Identify which cell holds the provided text, then report its [X, Y] central coordinate. 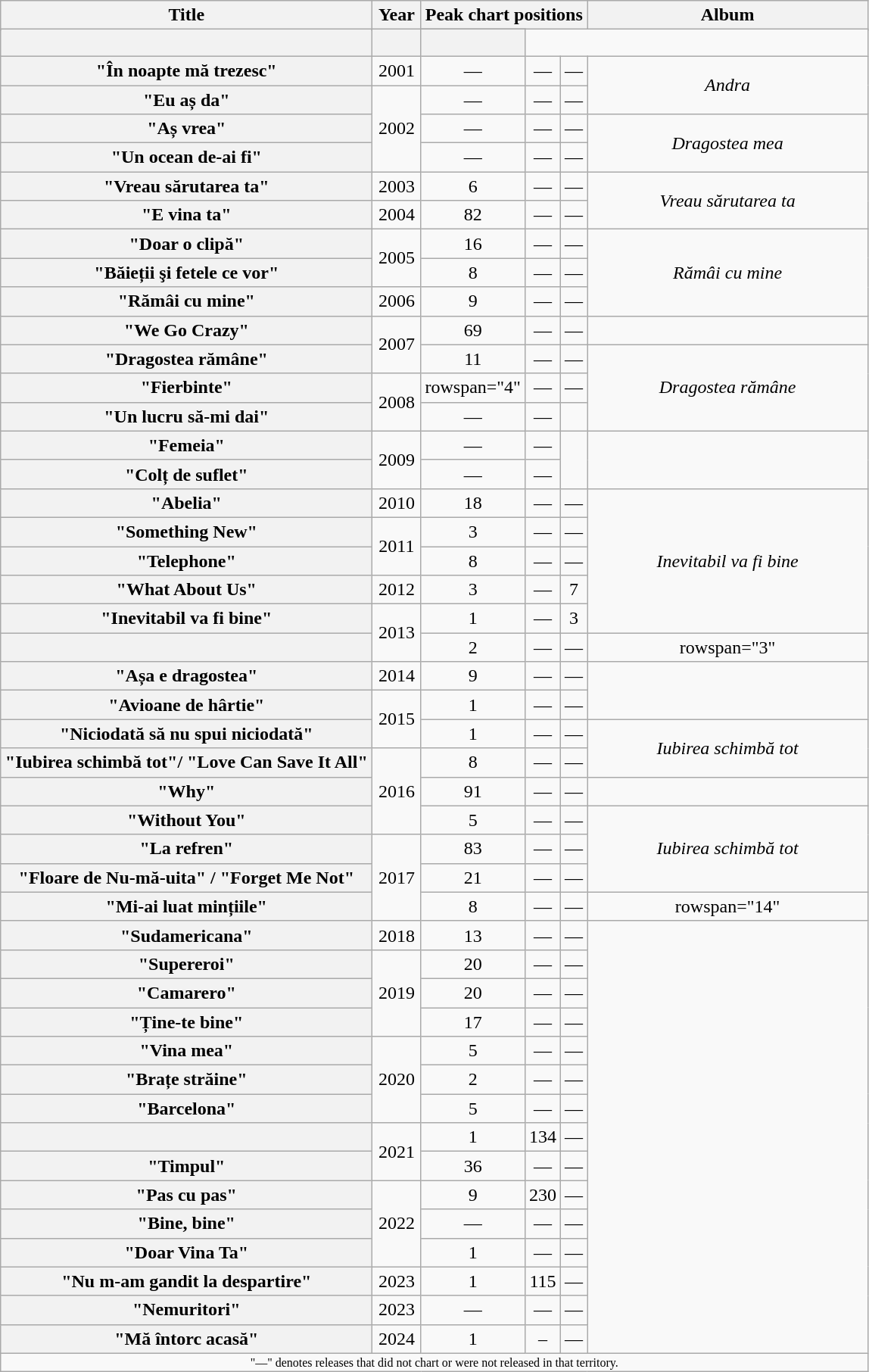
2019 [397, 993]
"Mă întorc acasă" [186, 1339]
"La refren" [186, 849]
"Băieții şi fetele ce vor" [186, 273]
"Camarero" [186, 993]
"Eu aș da" [186, 99]
"Floare de Nu-mă-uita" / "Forget Me Not" [186, 878]
2017 [397, 878]
"Brațe străine" [186, 1080]
2011 [397, 546]
13 [473, 935]
69 [473, 330]
"Barcelona" [186, 1109]
2002 [397, 128]
Title [186, 15]
2005 [397, 258]
"Without You" [186, 820]
Album [728, 15]
"Doar o clipă" [186, 244]
2010 [397, 503]
2001 [397, 70]
"Iubirea schimbă tot"/ "Love Can Save It All" [186, 762]
"Femeia" [186, 445]
"Un lucru să-mi dai" [186, 416]
"Nemuritori" [186, 1310]
2016 [397, 791]
2003 [397, 186]
"Dragostea rămâne" [186, 359]
17 [473, 1021]
rowspan="4" [473, 388]
2022 [397, 1224]
36 [473, 1166]
6 [473, 186]
"În noapte mă trezesc" [186, 70]
7 [574, 590]
"—" denotes releases that did not chart or were not released in that territory. [435, 1362]
Peak chart positions [504, 15]
11 [473, 359]
Inevitabil va fi bine [728, 560]
"Bine, bine" [186, 1224]
Dragostea mea [728, 143]
2004 [397, 215]
– [542, 1339]
"Vina mea" [186, 1051]
21 [473, 878]
2007 [397, 345]
2008 [397, 402]
"Inevitabil va fi bine" [186, 619]
"Pas cu pas" [186, 1195]
"Supereroi" [186, 964]
2014 [397, 676]
83 [473, 849]
2021 [397, 1152]
"Colț de suflet" [186, 474]
"Sudamericana" [186, 935]
"Ține-te bine" [186, 1021]
Andra [728, 85]
"Vreau sărutarea ta" [186, 186]
rowspan="14" [728, 906]
"Doar Vina Ta" [186, 1252]
rowspan="3" [728, 647]
"What About Us" [186, 590]
"Rămâi cu mine" [186, 301]
"Something New" [186, 532]
"Niciodată să nu spui niciodată" [186, 734]
18 [473, 503]
"Why" [186, 791]
"Nu m-am gandit la despartire" [186, 1281]
2018 [397, 935]
Year [397, 15]
2009 [397, 460]
Vreau sărutarea ta [728, 201]
91 [473, 791]
2020 [397, 1080]
2013 [397, 633]
"Fierbinte" [186, 388]
Dragostea rămâne [728, 388]
230 [542, 1195]
115 [542, 1281]
"Timpul" [186, 1166]
2006 [397, 301]
"Aș vrea" [186, 129]
134 [542, 1137]
"Abelia" [186, 503]
2015 [397, 719]
82 [473, 215]
"Mi-ai luat mințiile" [186, 906]
"E vina ta" [186, 215]
"Avioane de hârtie" [186, 705]
"Un ocean de-ai fi" [186, 157]
"Telephone" [186, 561]
"Așa e dragostea" [186, 676]
2012 [397, 590]
"We Go Crazy" [186, 330]
16 [473, 244]
Rămâi cu mine [728, 273]
2024 [397, 1339]
